Search for the cell housing the specified text and yield its (X, Y) center coordinate. 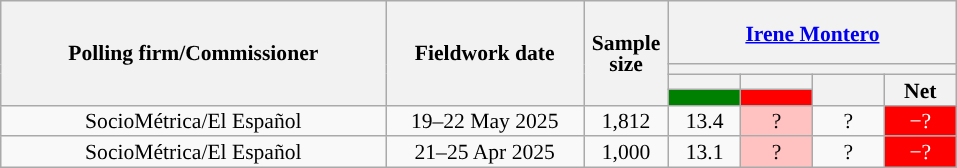
Irene Montero (813, 32)
1,812 (626, 120)
1,000 (626, 152)
19–22 May 2025 (485, 120)
Sample size (626, 53)
Polling firm/Commissioner (194, 53)
13.4 (705, 120)
Fieldwork date (485, 53)
21–25 Apr 2025 (485, 152)
13.1 (705, 152)
Net (920, 90)
